Output the (X, Y) coordinate of the center of the cell containing the given text.  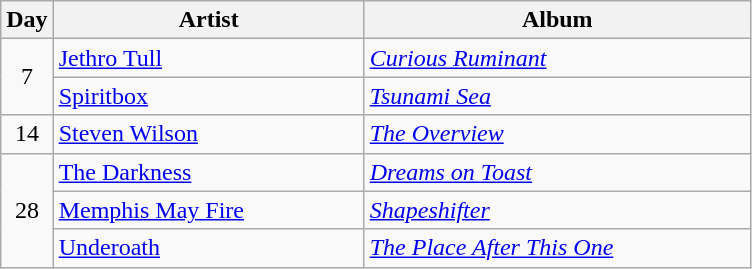
The Overview (557, 134)
Underoath (208, 248)
Curious Ruminant (557, 58)
Jethro Tull (208, 58)
Artist (208, 20)
Dreams on Toast (557, 172)
28 (27, 210)
Memphis May Fire (208, 210)
The Darkness (208, 172)
14 (27, 134)
The Place After This One (557, 248)
Album (557, 20)
Day (27, 20)
Steven Wilson (208, 134)
Tsunami Sea (557, 96)
Spiritbox (208, 96)
7 (27, 77)
Shapeshifter (557, 210)
